Find where the given text appears and provide that cell's center as (x, y) coordinate. 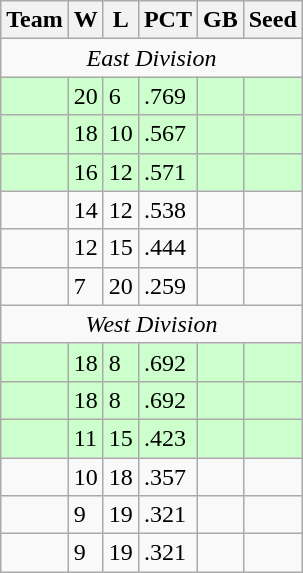
.444 (168, 248)
L (120, 20)
GB (220, 20)
W (86, 20)
11 (86, 438)
West Division (152, 324)
.259 (168, 286)
.423 (168, 438)
PCT (168, 20)
East Division (152, 58)
Team (35, 20)
7 (86, 286)
14 (86, 210)
.571 (168, 172)
.538 (168, 210)
.357 (168, 477)
.567 (168, 134)
.769 (168, 96)
16 (86, 172)
Seed (272, 20)
6 (120, 96)
